Search for the cell housing the specified text and yield its (x, y) center coordinate. 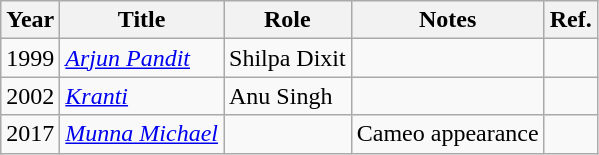
Ref. (570, 20)
Year (30, 20)
Role (288, 20)
Arjun Pandit (142, 58)
Cameo appearance (448, 134)
Munna Michael (142, 134)
1999 (30, 58)
Kranti (142, 96)
2002 (30, 96)
Anu Singh (288, 96)
Title (142, 20)
Shilpa Dixit (288, 58)
Notes (448, 20)
2017 (30, 134)
